Detect which cell encompasses the target text, then output its (x, y) center coordinate. 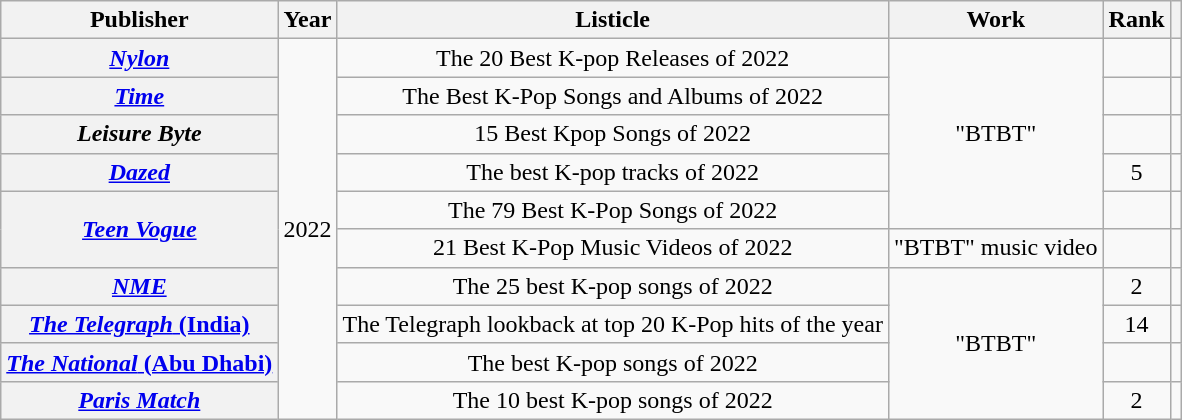
NME (140, 286)
The best K-pop tracks of 2022 (612, 172)
21 Best K-Pop Music Videos of 2022 (612, 248)
Dazed (140, 172)
15 Best Kpop Songs of 2022 (612, 134)
The Telegraph lookback at top 20 K-Pop hits of the year (612, 324)
Rank (1136, 20)
14 (1136, 324)
The 10 best K-pop songs of 2022 (612, 400)
The National (Abu Dhabi) (140, 362)
Leisure Byte (140, 134)
Work (996, 20)
Nylon (140, 58)
5 (1136, 172)
2022 (308, 230)
The 20 Best K-pop Releases of 2022 (612, 58)
Publisher (140, 20)
The best K-pop songs of 2022 (612, 362)
Time (140, 96)
Teen Vogue (140, 229)
Year (308, 20)
The Best K-Pop Songs and Albums of 2022 (612, 96)
The Telegraph (India) (140, 324)
The 79 Best K-Pop Songs of 2022 (612, 210)
Listicle (612, 20)
The 25 best K-pop songs of 2022 (612, 286)
"BTBT" music video (996, 248)
Paris Match (140, 400)
